Extract the (X, Y) coordinate from the center of the cell holding the provided text.  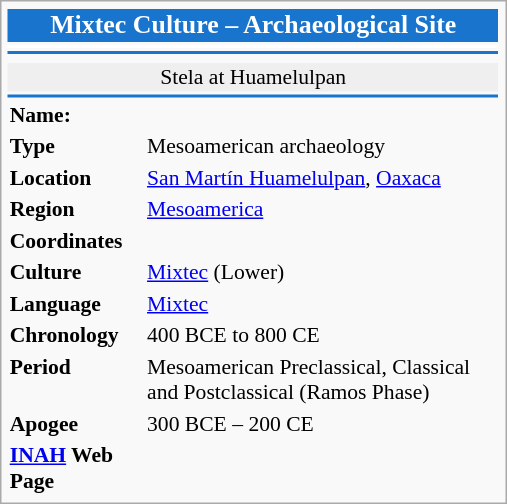
Apogee (75, 423)
Stela at Huamelulpan (253, 77)
INAH Web Page (75, 468)
Mesoamerica (322, 209)
Name: (75, 114)
300 BCE – 200 CE (322, 423)
400 BCE to 800 CE (322, 335)
Coordinates (75, 240)
Mixtec (322, 303)
Period (75, 379)
San Martín Huamelulpan, Oaxaca (322, 177)
Mesoamerican Preclassical, Classical and Postclassical (Ramos Phase) (322, 379)
Type (75, 146)
Language (75, 303)
Region (75, 209)
Mixtec (Lower) (322, 272)
Mesoamerican archaeology (322, 146)
Location (75, 177)
Mixtec Culture – Archaeological Site (253, 26)
Culture (75, 272)
Chronology (75, 335)
